Return the [x, y] coordinate for the center point of the cell that contains the specified text.  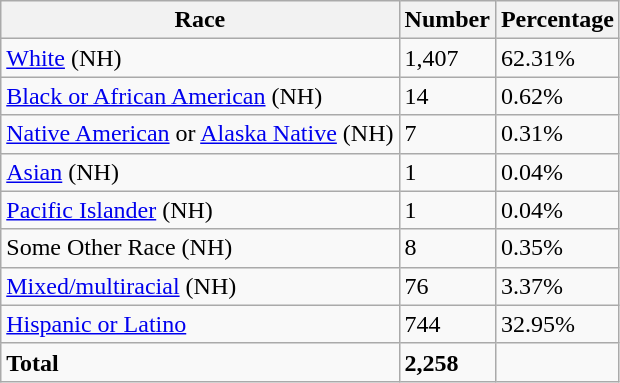
3.37% [557, 286]
White (NH) [200, 58]
Black or African American (NH) [200, 96]
8 [447, 248]
0.35% [557, 248]
1,407 [447, 58]
Some Other Race (NH) [200, 248]
7 [447, 134]
Total [200, 362]
Number [447, 20]
Hispanic or Latino [200, 324]
76 [447, 286]
Native American or Alaska Native (NH) [200, 134]
62.31% [557, 58]
Race [200, 20]
Mixed/multiracial (NH) [200, 286]
2,258 [447, 362]
744 [447, 324]
Pacific Islander (NH) [200, 210]
32.95% [557, 324]
0.31% [557, 134]
Percentage [557, 20]
0.62% [557, 96]
14 [447, 96]
Asian (NH) [200, 172]
